Capture the cell that displays the provided text and extract its (x, y) central coordinate. 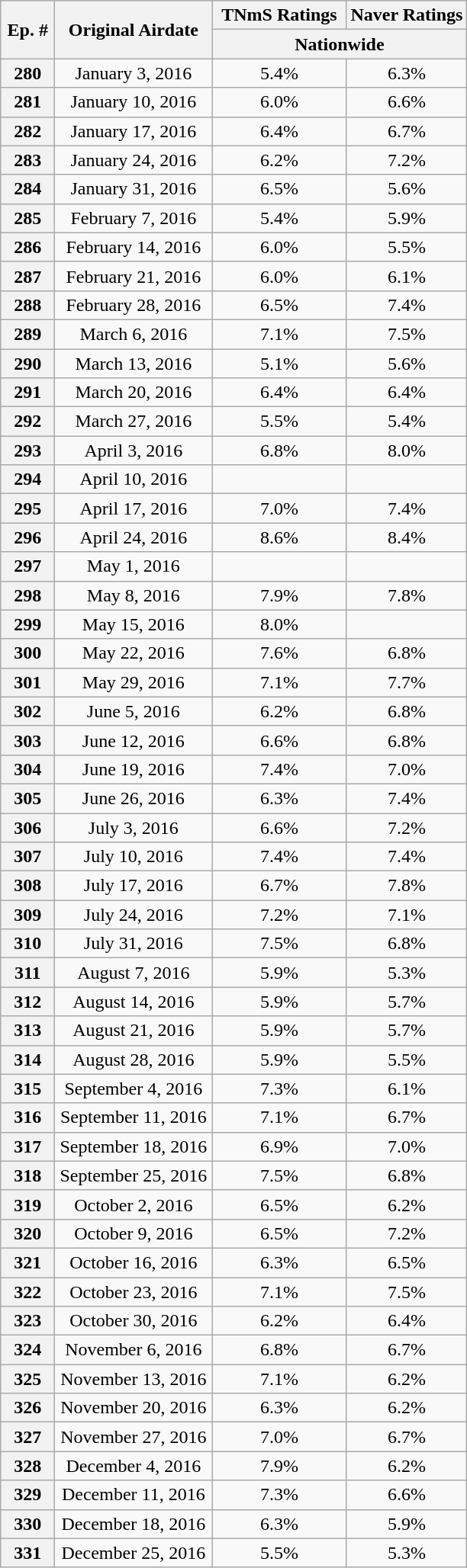
288 (27, 305)
June 5, 2016 (134, 711)
315 (27, 1089)
TNmS Ratings (279, 15)
330 (27, 1524)
293 (27, 451)
December 18, 2016 (134, 1524)
304 (27, 769)
April 17, 2016 (134, 508)
November 6, 2016 (134, 1350)
300 (27, 653)
October 16, 2016 (134, 1262)
October 30, 2016 (134, 1321)
322 (27, 1292)
September 4, 2016 (134, 1089)
June 12, 2016 (134, 740)
November 20, 2016 (134, 1408)
306 (27, 827)
Nationwide (340, 44)
296 (27, 537)
January 10, 2016 (134, 102)
282 (27, 131)
308 (27, 886)
January 3, 2016 (134, 73)
301 (27, 682)
286 (27, 247)
November 27, 2016 (134, 1437)
290 (27, 364)
April 24, 2016 (134, 537)
6.9% (279, 1146)
312 (27, 1002)
318 (27, 1175)
August 14, 2016 (134, 1002)
309 (27, 915)
July 3, 2016 (134, 827)
March 27, 2016 (134, 422)
July 17, 2016 (134, 886)
Ep. # (27, 30)
331 (27, 1553)
December 11, 2016 (134, 1495)
Original Airdate (134, 30)
287 (27, 276)
May 22, 2016 (134, 653)
328 (27, 1466)
327 (27, 1437)
February 14, 2016 (134, 247)
October 2, 2016 (134, 1204)
5.1% (279, 364)
September 18, 2016 (134, 1146)
January 31, 2016 (134, 189)
321 (27, 1262)
324 (27, 1350)
May 8, 2016 (134, 595)
August 7, 2016 (134, 973)
December 25, 2016 (134, 1553)
295 (27, 508)
August 28, 2016 (134, 1060)
329 (27, 1495)
October 23, 2016 (134, 1292)
297 (27, 566)
313 (27, 1031)
September 25, 2016 (134, 1175)
299 (27, 624)
311 (27, 973)
Naver Ratings (407, 15)
284 (27, 189)
292 (27, 422)
319 (27, 1204)
January 17, 2016 (134, 131)
7.7% (407, 682)
June 26, 2016 (134, 798)
291 (27, 393)
303 (27, 740)
September 11, 2016 (134, 1117)
302 (27, 711)
305 (27, 798)
325 (27, 1379)
326 (27, 1408)
January 24, 2016 (134, 160)
August 21, 2016 (134, 1031)
February 7, 2016 (134, 218)
281 (27, 102)
October 9, 2016 (134, 1233)
310 (27, 944)
May 1, 2016 (134, 566)
280 (27, 73)
July 24, 2016 (134, 915)
7.6% (279, 653)
289 (27, 334)
March 20, 2016 (134, 393)
May 29, 2016 (134, 682)
323 (27, 1321)
July 10, 2016 (134, 857)
July 31, 2016 (134, 944)
314 (27, 1060)
283 (27, 160)
April 10, 2016 (134, 479)
294 (27, 479)
February 21, 2016 (134, 276)
March 13, 2016 (134, 364)
316 (27, 1117)
March 6, 2016 (134, 334)
285 (27, 218)
298 (27, 595)
May 15, 2016 (134, 624)
June 19, 2016 (134, 769)
307 (27, 857)
February 28, 2016 (134, 305)
8.4% (407, 537)
November 13, 2016 (134, 1379)
320 (27, 1233)
317 (27, 1146)
8.6% (279, 537)
April 3, 2016 (134, 451)
December 4, 2016 (134, 1466)
